Pinpoint the cell where the given text exists, returning its [x, y] midpoint coordinate. 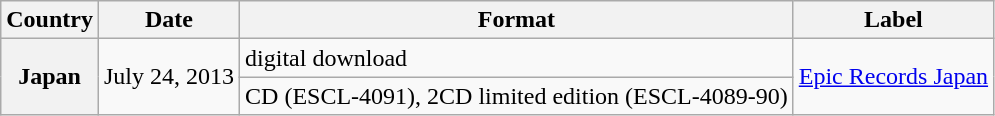
Japan [50, 77]
Epic Records Japan [893, 77]
CD (ESCL-4091), 2CD limited edition (ESCL-4089-90) [517, 96]
Format [517, 20]
Date [168, 20]
Country [50, 20]
July 24, 2013 [168, 77]
Label [893, 20]
digital download [517, 58]
